Find where the given text appears and provide that cell's center as (X, Y) coordinate. 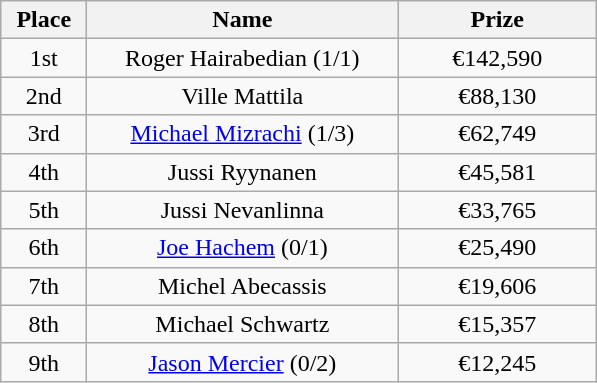
Jussi Nevanlinna (242, 210)
Michael Schwartz (242, 324)
2nd (44, 96)
Joe Hachem (0/1) (242, 248)
Michael Mizrachi (1/3) (242, 134)
Prize (498, 20)
Michel Abecassis (242, 286)
€12,245 (498, 362)
€15,357 (498, 324)
6th (44, 248)
€142,590 (498, 58)
5th (44, 210)
3rd (44, 134)
€33,765 (498, 210)
€25,490 (498, 248)
€88,130 (498, 96)
€62,749 (498, 134)
€45,581 (498, 172)
€19,606 (498, 286)
4th (44, 172)
Jason Mercier (0/2) (242, 362)
8th (44, 324)
Roger Hairabedian (1/1) (242, 58)
Place (44, 20)
Ville Mattila (242, 96)
1st (44, 58)
9th (44, 362)
Jussi Ryynanen (242, 172)
7th (44, 286)
Name (242, 20)
